Capture the cell that displays the provided text and extract its [x, y] central coordinate. 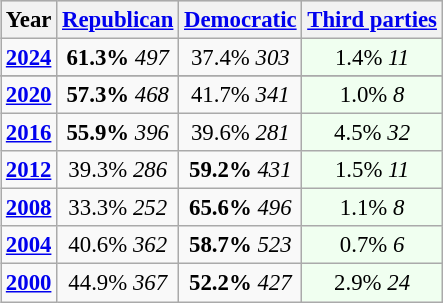
2000 [29, 283]
41.7% 341 [240, 95]
1.4% 11 [372, 57]
1.5% 11 [372, 170]
61.3% 497 [118, 57]
Third parties [372, 20]
39.3% 286 [118, 170]
39.6% 281 [240, 133]
33.3% 252 [118, 208]
2012 [29, 170]
Year [29, 20]
4.5% 32 [372, 133]
Democratic [240, 20]
57.3% 468 [118, 95]
0.7% 6 [372, 245]
65.6% 496 [240, 208]
2024 [29, 57]
2016 [29, 133]
1.1% 8 [372, 208]
2004 [29, 245]
1.0% 8 [372, 95]
Republican [118, 20]
2008 [29, 208]
44.9% 367 [118, 283]
2.9% 24 [372, 283]
59.2% 431 [240, 170]
37.4% 303 [240, 57]
40.6% 362 [118, 245]
55.9% 396 [118, 133]
52.2% 427 [240, 283]
2020 [29, 95]
58.7% 523 [240, 245]
